Provide the [x, y] coordinate of the cell's center where the given text is located.  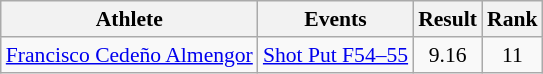
Result [448, 19]
Athlete [130, 19]
9.16 [448, 55]
Rank [512, 19]
Francisco Cedeño Almengor [130, 55]
Shot Put F54–55 [336, 55]
Events [336, 19]
11 [512, 55]
